Provide the [x, y] coordinate of the cell's center where the given text is located.  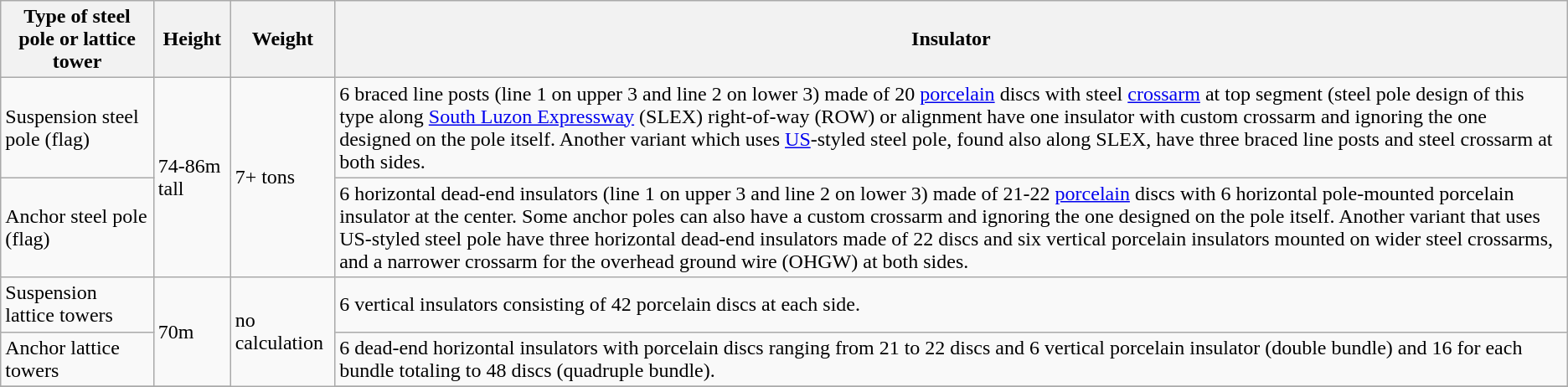
Anchor steel pole (flag) [77, 228]
Anchor lattice towers [77, 359]
Type of steel pole or lattice tower [77, 39]
Height [192, 39]
7+ tons [282, 178]
Weight [282, 39]
Suspension steel pole (flag) [77, 127]
no calculation [282, 332]
6 vertical insulators consisting of 42 porcelain discs at each side. [952, 305]
70m [192, 332]
Insulator [952, 39]
74-86m tall [192, 178]
Suspension lattice towers [77, 305]
